Pinpoint the cell where the given text exists, returning its [X, Y] midpoint coordinate. 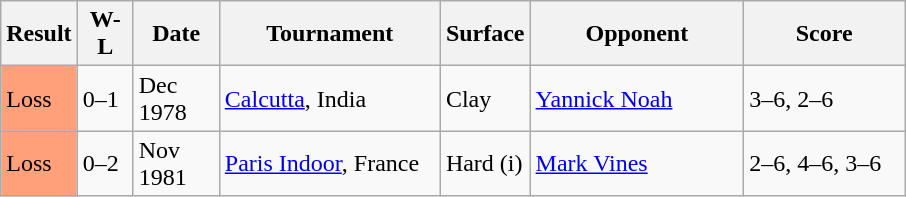
Opponent [637, 34]
Clay [485, 98]
0–2 [105, 164]
Nov 1981 [176, 164]
Mark Vines [637, 164]
Result [39, 34]
Surface [485, 34]
W-L [105, 34]
Date [176, 34]
Yannick Noah [637, 98]
Tournament [330, 34]
Paris Indoor, France [330, 164]
Hard (i) [485, 164]
2–6, 4–6, 3–6 [824, 164]
3–6, 2–6 [824, 98]
Calcutta, India [330, 98]
0–1 [105, 98]
Dec 1978 [176, 98]
Score [824, 34]
